Capture the cell that displays the provided text and extract its (X, Y) central coordinate. 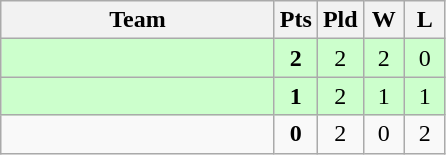
L (424, 20)
Pts (296, 20)
W (384, 20)
Team (138, 20)
Pld (340, 20)
